Identify which cell holds the provided text, then report its [x, y] central coordinate. 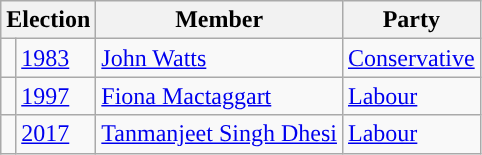
1997 [56, 96]
John Watts [220, 58]
1983 [56, 58]
Member [220, 20]
Conservative [411, 58]
Tanmanjeet Singh Dhesi [220, 134]
Election [48, 20]
Fiona Mactaggart [220, 96]
2017 [56, 134]
Party [411, 20]
